Locate the cell with the specified text and output its (x, y) center coordinate. 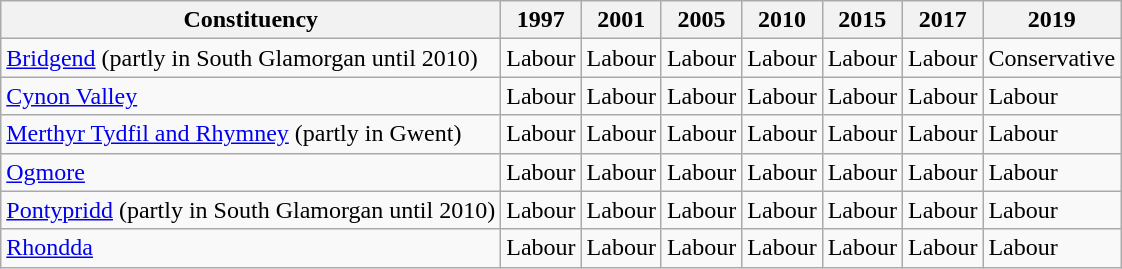
2005 (701, 20)
2015 (862, 20)
Merthyr Tydfil and Rhymney (partly in Gwent) (251, 134)
Constituency (251, 20)
Pontypridd (partly in South Glamorgan until 2010) (251, 210)
Ogmore (251, 172)
Rhondda (251, 248)
2017 (943, 20)
2001 (621, 20)
Bridgend (partly in South Glamorgan until 2010) (251, 58)
Cynon Valley (251, 96)
Conservative (1052, 58)
1997 (541, 20)
2010 (782, 20)
2019 (1052, 20)
